For the text-containing cell, return its midpoint in (X, Y) coordinate format. 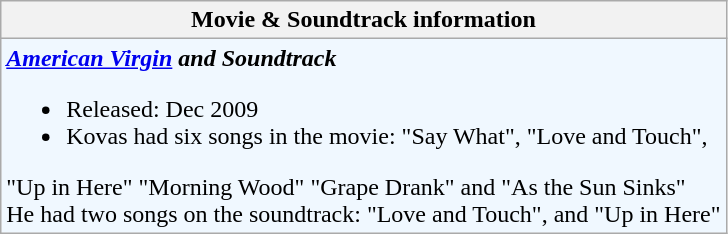
Movie & Soundtrack information (364, 20)
